Detect which cell encompasses the target text, then output its [X, Y] center coordinate. 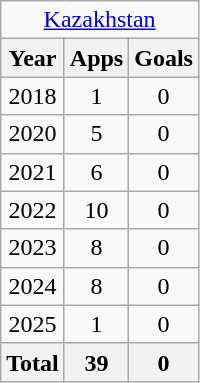
2018 [33, 96]
10 [96, 210]
2020 [33, 134]
2023 [33, 248]
Kazakhstan [100, 20]
Apps [96, 58]
2024 [33, 286]
2022 [33, 210]
Goals [164, 58]
39 [96, 362]
2025 [33, 324]
5 [96, 134]
2021 [33, 172]
Total [33, 362]
Year [33, 58]
6 [96, 172]
